Determine the (x, y) coordinate at the center of the cell enclosing the given text.  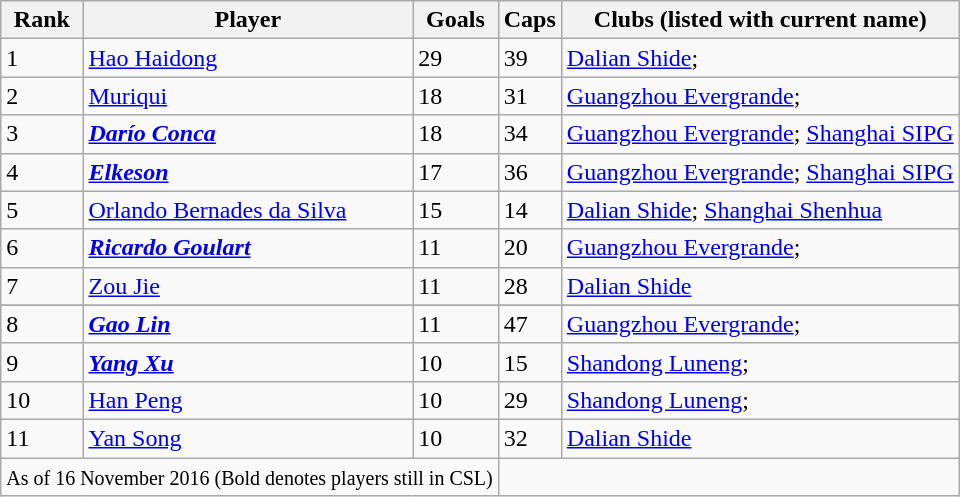
Yan Song (248, 438)
Dalian Shide; Shanghai Shenhua (760, 210)
Caps (530, 20)
36 (530, 172)
32 (530, 438)
39 (530, 58)
5 (42, 210)
7 (42, 286)
6 (42, 248)
34 (530, 134)
Han Peng (248, 400)
Gao Lin (248, 324)
Clubs (listed with current name) (760, 20)
Muriqui (248, 96)
Darío Conca (248, 134)
31 (530, 96)
Orlando Bernades da Silva (248, 210)
Elkeson (248, 172)
14 (530, 210)
Hao Haidong (248, 58)
As of 16 November 2016 (Bold denotes players still in CSL) (250, 477)
Yang Xu (248, 362)
8 (42, 324)
2 (42, 96)
Player (248, 20)
Ricardo Goulart (248, 248)
Rank (42, 20)
Goals (456, 20)
9 (42, 362)
4 (42, 172)
17 (456, 172)
28 (530, 286)
3 (42, 134)
47 (530, 324)
Zou Jie (248, 286)
20 (530, 248)
Dalian Shide; (760, 58)
1 (42, 58)
